Find where the given text appears and provide that cell's center as [x, y] coordinate. 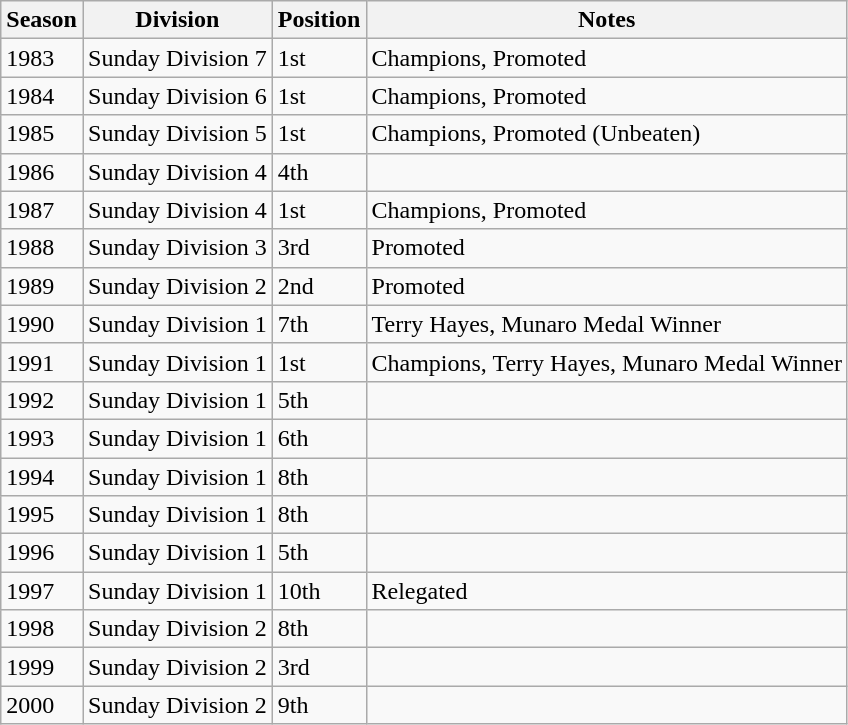
Sunday Division 3 [177, 248]
1990 [42, 324]
Position [319, 20]
1986 [42, 172]
1992 [42, 400]
1989 [42, 286]
10th [319, 591]
Champions, Terry Hayes, Munaro Medal Winner [606, 362]
1996 [42, 553]
1983 [42, 58]
Sunday Division 5 [177, 134]
1993 [42, 438]
1994 [42, 477]
Season [42, 20]
Relegated [606, 591]
2nd [319, 286]
1997 [42, 591]
1988 [42, 248]
1995 [42, 515]
1984 [42, 96]
Division [177, 20]
6th [319, 438]
4th [319, 172]
Notes [606, 20]
1991 [42, 362]
1999 [42, 667]
2000 [42, 705]
1985 [42, 134]
1987 [42, 210]
Sunday Division 6 [177, 96]
Terry Hayes, Munaro Medal Winner [606, 324]
1998 [42, 629]
Sunday Division 7 [177, 58]
7th [319, 324]
Champions, Promoted (Unbeaten) [606, 134]
9th [319, 705]
